For the text-containing cell, return its midpoint in (x, y) coordinate format. 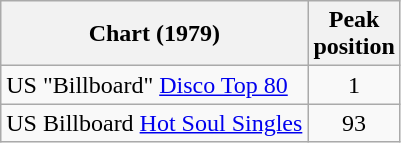
1 (354, 85)
US "Billboard" Disco Top 80 (154, 85)
93 (354, 123)
Peakposition (354, 34)
Chart (1979) (154, 34)
US Billboard Hot Soul Singles (154, 123)
